Determine the [x, y] coordinate at the center of the cell enclosing the given text.  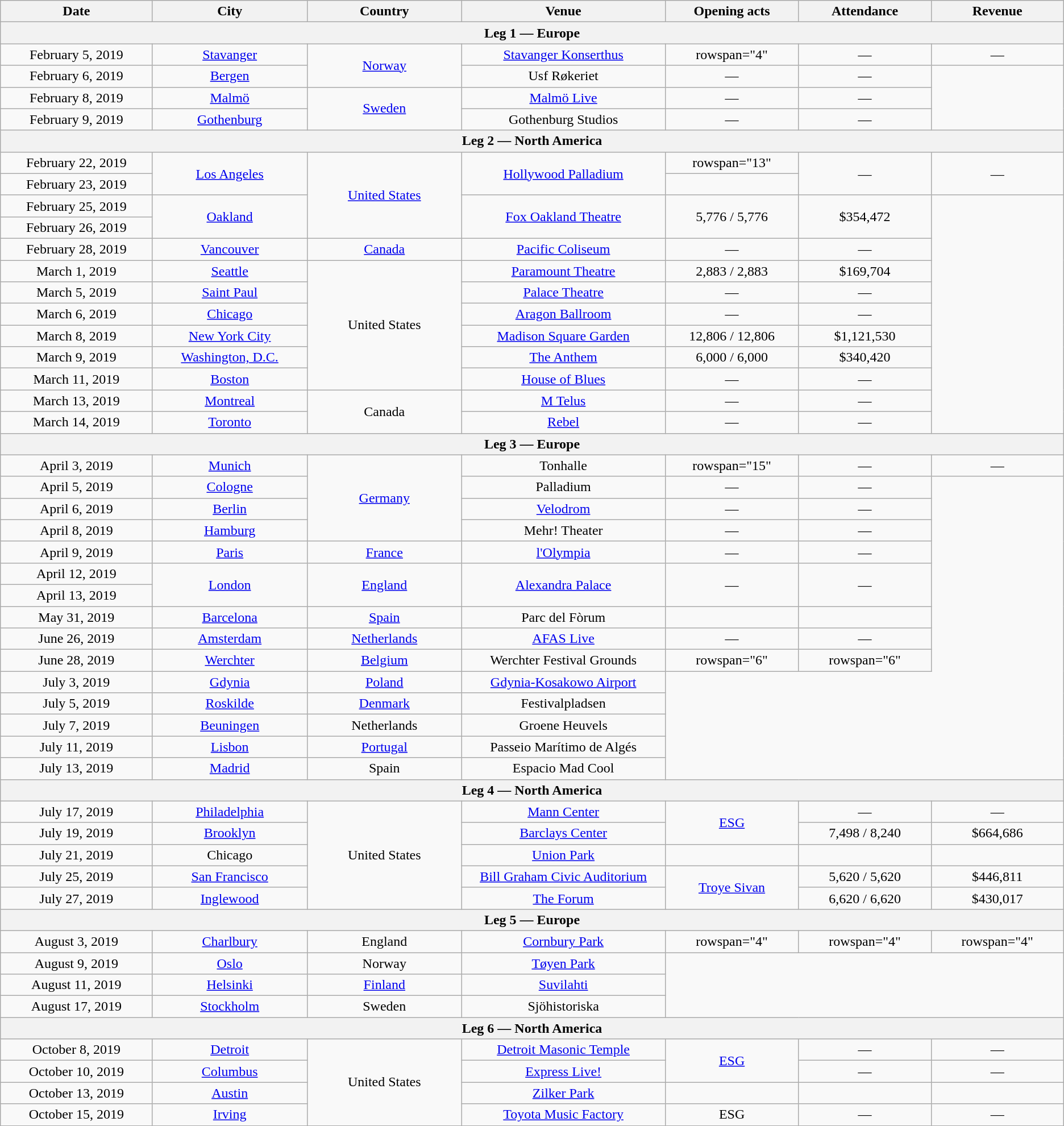
Palladium [563, 487]
Denmark [384, 704]
Washington, D.C. [230, 358]
Werchter [230, 660]
Barcelona [230, 617]
July 27, 2019 [76, 898]
Venue [563, 11]
Los Angeles [230, 173]
June 26, 2019 [76, 639]
Leg 3 — Europe [532, 444]
Mehr! Theater [563, 530]
Pacific Coliseum [563, 249]
Gothenburg Studios [563, 119]
Cornbury Park [563, 941]
April 5, 2019 [76, 487]
February 5, 2019 [76, 55]
AFAS Live [563, 639]
Groene Heuvels [563, 725]
Date [76, 11]
Alexandra Palace [563, 584]
October 15, 2019 [76, 1115]
$340,420 [865, 358]
Velodrom [563, 509]
Madrid [230, 768]
Hollywood Palladium [563, 173]
5,776 / 5,776 [732, 217]
October 13, 2019 [76, 1093]
October 8, 2019 [76, 1050]
France [384, 552]
Express Live! [563, 1071]
$664,686 [997, 833]
Saint Paul [230, 293]
August 17, 2019 [76, 1007]
Stockholm [230, 1007]
$354,472 [865, 217]
6,620 / 6,620 [865, 898]
Cologne [230, 487]
The Forum [563, 898]
San Francisco [230, 876]
Mann Center [563, 812]
Revenue [997, 11]
February 28, 2019 [76, 249]
March 5, 2019 [76, 293]
Hamburg [230, 530]
July 7, 2019 [76, 725]
Columbus [230, 1071]
Palace Theatre [563, 293]
Detroit [230, 1050]
Portugal [384, 747]
August 9, 2019 [76, 963]
March 14, 2019 [76, 422]
Tøyen Park [563, 963]
February 26, 2019 [76, 227]
Seattle [230, 271]
Gdynia [230, 682]
Beuningen [230, 725]
Zilker Park [563, 1093]
October 10, 2019 [76, 1071]
Austin [230, 1093]
12,806 / 12,806 [732, 336]
Suvilahti [563, 985]
Opening acts [732, 11]
March 9, 2019 [76, 358]
April 6, 2019 [76, 509]
March 1, 2019 [76, 271]
City [230, 11]
The Anthem [563, 358]
Leg 1 — Europe [532, 33]
Vancouver [230, 249]
Union Park [563, 855]
Sjöhistoriska [563, 1007]
Werchter Festival Grounds [563, 660]
London [230, 584]
Parc del Fòrum [563, 617]
July 3, 2019 [76, 682]
Boston [230, 379]
Inglewood [230, 898]
M Telus [563, 401]
February 8, 2019 [76, 98]
Roskilde [230, 704]
Barclays Center [563, 833]
July 21, 2019 [76, 855]
Gdynia-Kosakowo Airport [563, 682]
July 5, 2019 [76, 704]
$430,017 [997, 898]
Detroit Masonic Temple [563, 1050]
l'Olympia [563, 552]
Bill Graham Civic Auditorium [563, 876]
August 11, 2019 [76, 985]
Munich [230, 466]
February 22, 2019 [76, 163]
July 17, 2019 [76, 812]
Poland [384, 682]
Leg 6 — North America [532, 1028]
Malmö [230, 98]
Usf Røkeriet [563, 76]
rowspan="13" [732, 163]
July 19, 2019 [76, 833]
Toyota Music Factory [563, 1115]
Stavanger Konserthus [563, 55]
February 23, 2019 [76, 184]
Oakland [230, 217]
Aragon Ballroom [563, 314]
February 9, 2019 [76, 119]
Madison Square Garden [563, 336]
$169,704 [865, 271]
February 6, 2019 [76, 76]
Leg 4 — North America [532, 790]
5,620 / 5,620 [865, 876]
Passeio Marítimo de Algés [563, 747]
Lisbon [230, 747]
May 31, 2019 [76, 617]
April 8, 2019 [76, 530]
July 11, 2019 [76, 747]
April 13, 2019 [76, 595]
Espacio Mad Cool [563, 768]
Paramount Theatre [563, 271]
Helsinki [230, 985]
Attendance [865, 11]
7,498 / 8,240 [865, 833]
March 6, 2019 [76, 314]
April 12, 2019 [76, 574]
Berlin [230, 509]
Irving [230, 1115]
Charlbury [230, 941]
Leg 5 — Europe [532, 920]
Philadelphia [230, 812]
July 25, 2019 [76, 876]
Montreal [230, 401]
August 3, 2019 [76, 941]
Tonhalle [563, 466]
July 13, 2019 [76, 768]
Paris [230, 552]
Fox Oakland Theatre [563, 217]
February 25, 2019 [76, 206]
Amsterdam [230, 639]
Finland [384, 985]
June 28, 2019 [76, 660]
Stavanger [230, 55]
$446,811 [997, 876]
Country [384, 11]
Belgium [384, 660]
March 13, 2019 [76, 401]
rowspan="15" [732, 466]
Oslo [230, 963]
2,883 / 2,883 [732, 271]
April 3, 2019 [76, 466]
March 8, 2019 [76, 336]
6,000 / 6,000 [732, 358]
House of Blues [563, 379]
March 11, 2019 [76, 379]
Rebel [563, 422]
April 9, 2019 [76, 552]
Bergen [230, 76]
Leg 2 — North America [532, 141]
Toronto [230, 422]
Malmö Live [563, 98]
Festivalpladsen [563, 704]
New York City [230, 336]
$1,121,530 [865, 336]
Troye Sivan [732, 887]
Brooklyn [230, 833]
Germany [384, 498]
Gothenburg [230, 119]
